Output the (x, y) coordinate of the center of the cell containing the given text.  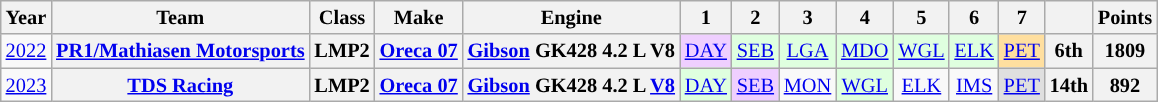
IMS (974, 85)
Make (419, 17)
Team (180, 17)
2023 (26, 85)
5 (921, 17)
6 (974, 17)
Engine (572, 17)
6th (1069, 51)
MON (808, 85)
2 (756, 17)
PR1/Mathiasen Motorsports (180, 51)
Points (1125, 17)
MDO (864, 51)
2022 (26, 51)
7 (1022, 17)
4 (864, 17)
3 (808, 17)
14th (1069, 85)
1 (706, 17)
LGA (808, 51)
TDS Racing (180, 85)
892 (1125, 85)
Year (26, 17)
1809 (1125, 51)
Class (342, 17)
